Output the (X, Y) coordinate of the center of the cell containing the given text.  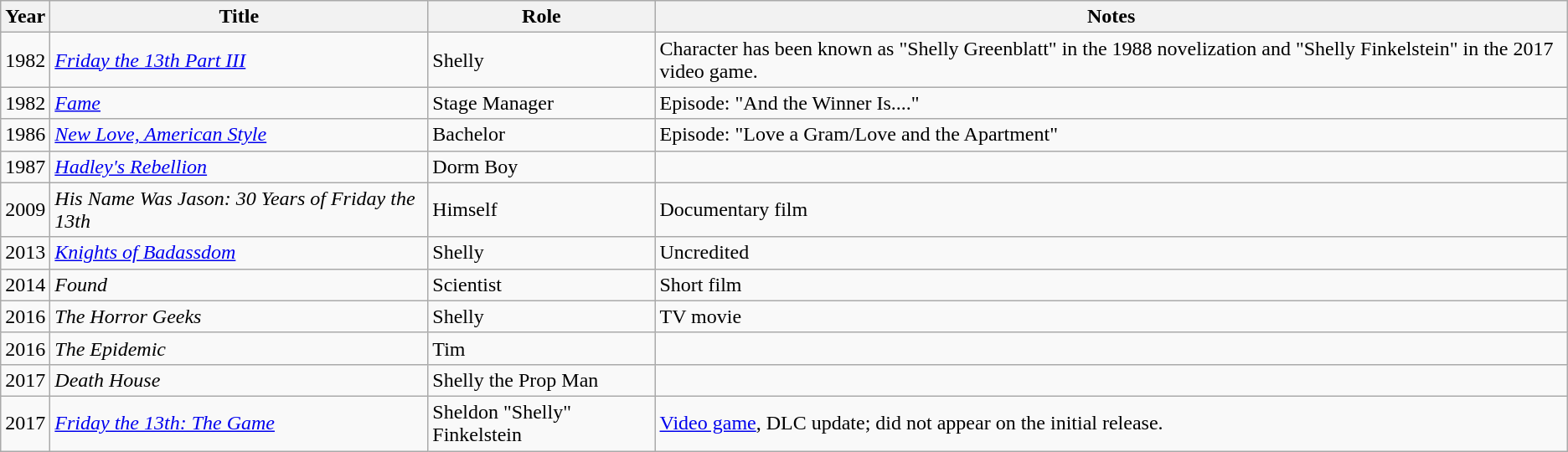
Uncredited (1111, 253)
Sheldon "Shelly" Finkelstein (541, 424)
His Name Was Jason: 30 Years of Friday the 13th (240, 209)
Shelly the Prop Man (541, 380)
Tim (541, 348)
Himself (541, 209)
2013 (25, 253)
Episode: "And the Winner Is...." (1111, 103)
Friday the 13th: The Game (240, 424)
2014 (25, 285)
Death House (240, 380)
Stage Manager (541, 103)
Character has been known as "Shelly Greenblatt" in the 1988 novelization and "Shelly Finkelstein" in the 2017 video game. (1111, 60)
Dorm Boy (541, 167)
The Horror Geeks (240, 316)
Scientist (541, 285)
Notes (1111, 17)
1986 (25, 135)
Short film (1111, 285)
Title (240, 17)
1987 (25, 167)
Hadley's Rebellion (240, 167)
Friday the 13th Part III (240, 60)
Bachelor (541, 135)
Role (541, 17)
2009 (25, 209)
Documentary film (1111, 209)
The Epidemic (240, 348)
Knights of Badassdom (240, 253)
TV movie (1111, 316)
New Love, American Style (240, 135)
Found (240, 285)
Episode: "Love a Gram/Love and the Apartment" (1111, 135)
Year (25, 17)
Fame (240, 103)
Video game, DLC update; did not appear on the initial release. (1111, 424)
